Locate the cell with the specified text and output its (X, Y) center coordinate. 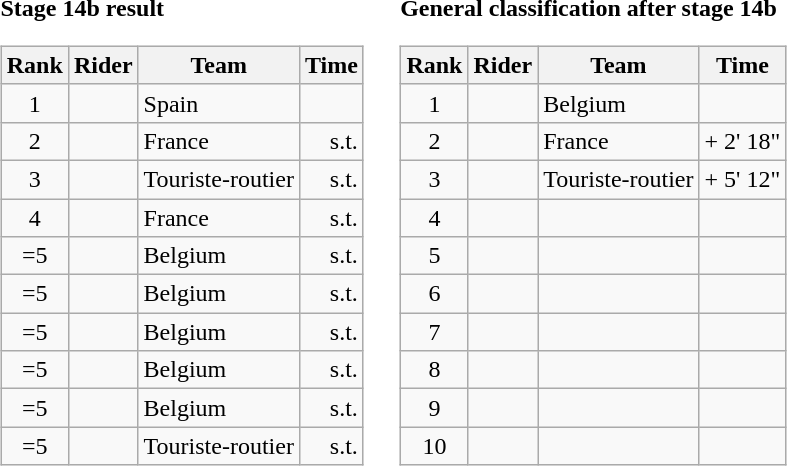
Spain (218, 103)
8 (434, 370)
9 (434, 408)
6 (434, 294)
7 (434, 332)
+ 2' 18" (742, 141)
5 (434, 256)
+ 5' 12" (742, 179)
10 (434, 446)
